Capture the cell that displays the provided text and extract its (x, y) central coordinate. 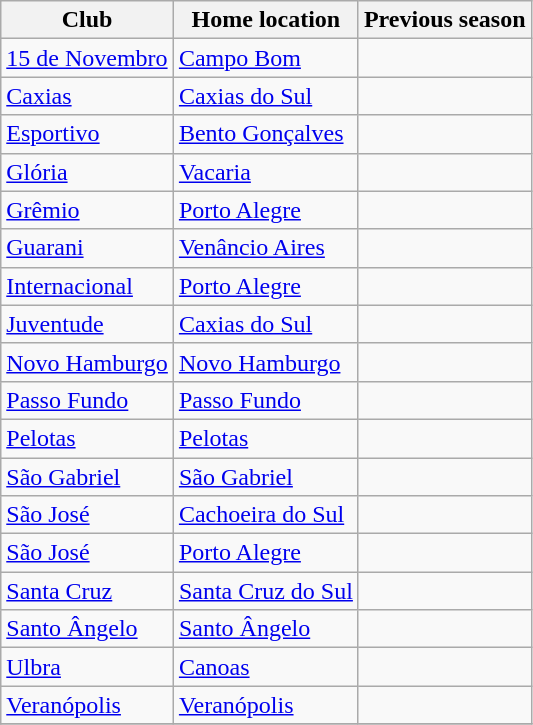
Home location (266, 20)
Caxias (88, 96)
Santa Cruz (88, 591)
Juventude (88, 324)
Guarani (88, 248)
Grêmio (88, 210)
Cachoeira do Sul (266, 515)
Previous season (444, 20)
Glória (88, 172)
Internacional (88, 286)
Vacaria (266, 172)
Ulbra (88, 667)
15 de Novembro (88, 58)
Venâncio Aires (266, 248)
Club (88, 20)
Esportivo (88, 134)
Canoas (266, 667)
Santa Cruz do Sul (266, 591)
Bento Gonçalves (266, 134)
Campo Bom (266, 58)
